Determine the [X, Y] coordinate at the center of the cell enclosing the given text.  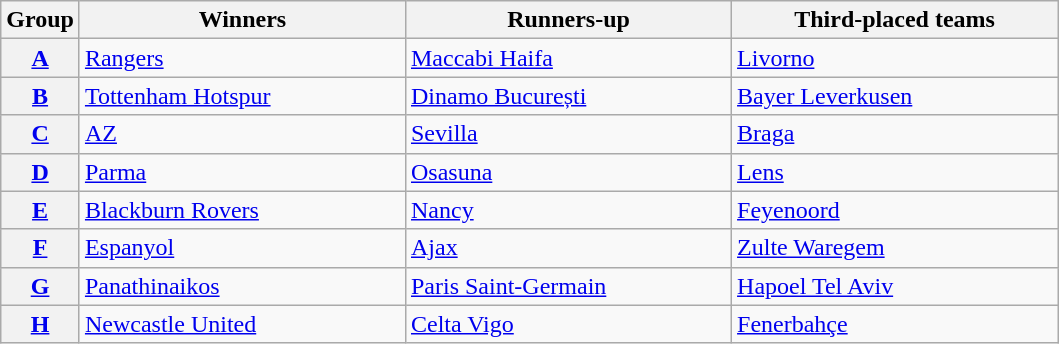
Sevilla [568, 134]
A [40, 58]
Osasuna [568, 172]
Feyenoord [895, 210]
Group [40, 20]
Rangers [242, 58]
Hapoel Tel Aviv [895, 286]
Maccabi Haifa [568, 58]
Third-placed teams [895, 20]
Tottenham Hotspur [242, 96]
Parma [242, 172]
Nancy [568, 210]
B [40, 96]
Runners-up [568, 20]
Paris Saint-Germain [568, 286]
E [40, 210]
Espanyol [242, 248]
AZ [242, 134]
Lens [895, 172]
Winners [242, 20]
Blackburn Rovers [242, 210]
Zulte Waregem [895, 248]
Braga [895, 134]
H [40, 324]
Bayer Leverkusen [895, 96]
Ajax [568, 248]
G [40, 286]
C [40, 134]
Fenerbahçe [895, 324]
D [40, 172]
Celta Vigo [568, 324]
Newcastle United [242, 324]
Panathinaikos [242, 286]
Livorno [895, 58]
Dinamo București [568, 96]
F [40, 248]
